From the cell containing the given text, extract its center point as (x, y) coordinate. 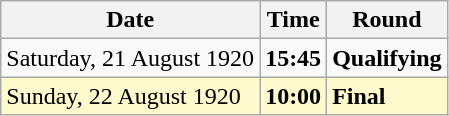
Qualifying (387, 58)
Sunday, 22 August 1920 (130, 96)
15:45 (294, 58)
10:00 (294, 96)
Final (387, 96)
Round (387, 20)
Date (130, 20)
Time (294, 20)
Saturday, 21 August 1920 (130, 58)
